Capture the cell that displays the provided text and extract its (X, Y) central coordinate. 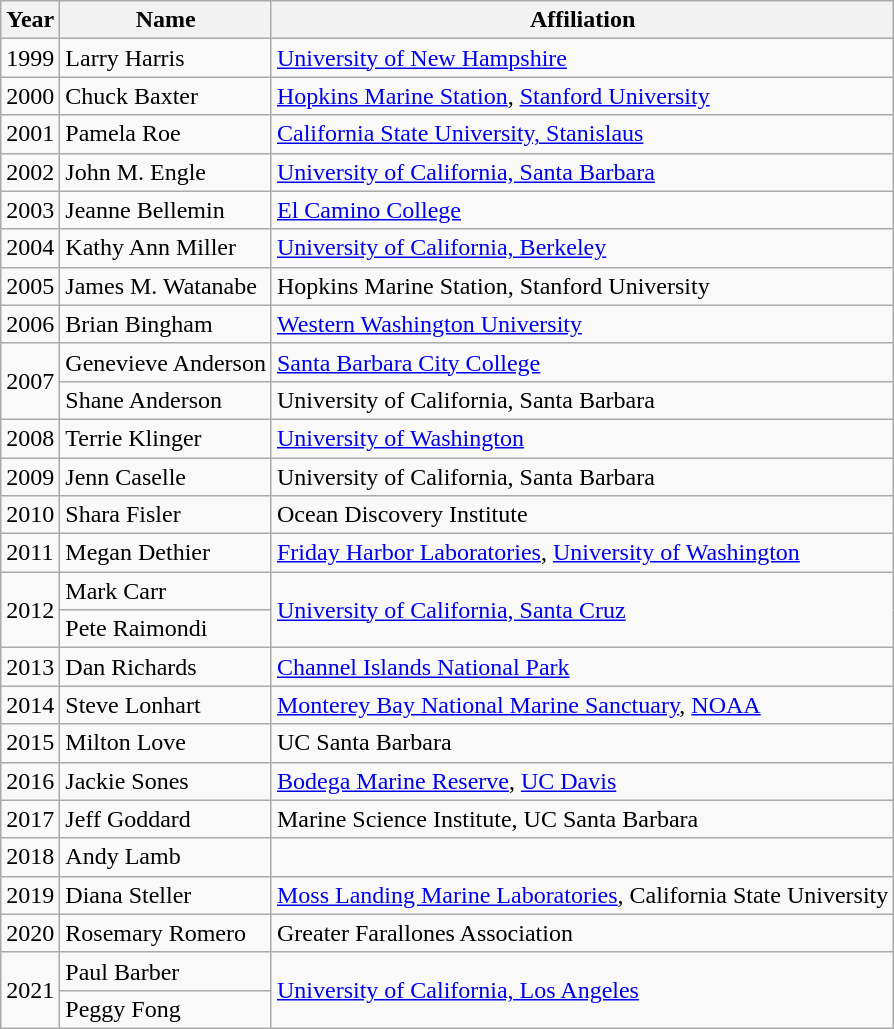
2020 (30, 933)
Monterey Bay National Marine Sanctuary, NOAA (582, 705)
Jenn Caselle (166, 477)
2004 (30, 248)
2000 (30, 96)
Name (166, 20)
Dan Richards (166, 667)
Pamela Roe (166, 134)
Kathy Ann Miller (166, 248)
2015 (30, 743)
Jackie Sones (166, 781)
Shara Fisler (166, 515)
University of Washington (582, 438)
2019 (30, 895)
California State University, Stanislaus (582, 134)
Year (30, 20)
2007 (30, 381)
2012 (30, 610)
2010 (30, 515)
Jeanne Bellemin (166, 210)
Diana Steller (166, 895)
El Camino College (582, 210)
Ocean Discovery Institute (582, 515)
Brian Bingham (166, 324)
Channel Islands National Park (582, 667)
UC Santa Barbara (582, 743)
2003 (30, 210)
2002 (30, 172)
Friday Harbor Laboratories, University of Washington (582, 553)
University of New Hampshire (582, 58)
Shane Anderson (166, 400)
2021 (30, 990)
2016 (30, 781)
Santa Barbara City College (582, 362)
Milton Love (166, 743)
Peggy Fong (166, 1009)
2009 (30, 477)
2011 (30, 553)
2008 (30, 438)
University of California, Los Angeles (582, 990)
Moss Landing Marine Laboratories, California State University (582, 895)
Bodega Marine Reserve, UC Davis (582, 781)
James M. Watanabe (166, 286)
2001 (30, 134)
2005 (30, 286)
Pete Raimondi (166, 629)
Greater Farallones Association (582, 933)
2017 (30, 819)
Chuck Baxter (166, 96)
Mark Carr (166, 591)
Affiliation (582, 20)
Paul Barber (166, 971)
2014 (30, 705)
2018 (30, 857)
2006 (30, 324)
Jeff Goddard (166, 819)
Genevieve Anderson (166, 362)
University of California, Santa Cruz (582, 610)
Andy Lamb (166, 857)
Rosemary Romero (166, 933)
Western Washington University (582, 324)
Megan Dethier (166, 553)
Steve Lonhart (166, 705)
1999 (30, 58)
2013 (30, 667)
John M. Engle (166, 172)
Terrie Klinger (166, 438)
University of California, Berkeley (582, 248)
Larry Harris (166, 58)
Marine Science Institute, UC Santa Barbara (582, 819)
